Extract the [x, y] coordinate from the center of the cell holding the provided text.  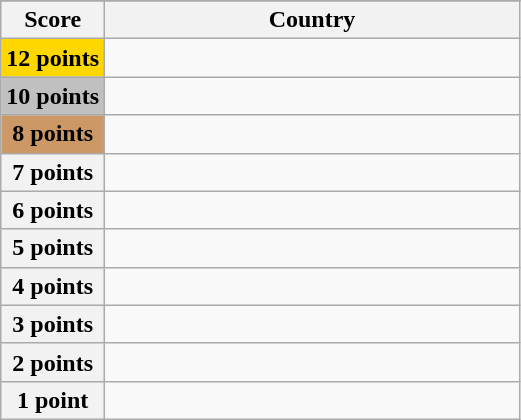
5 points [53, 248]
10 points [53, 96]
3 points [53, 324]
Country [312, 20]
Score [53, 20]
2 points [53, 362]
12 points [53, 58]
8 points [53, 134]
6 points [53, 210]
4 points [53, 286]
7 points [53, 172]
1 point [53, 400]
